Determine the [X, Y] coordinate at the center of the cell enclosing the given text.  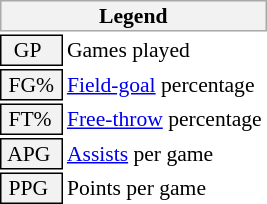
FT% [31, 120]
Points per game [166, 188]
Field-goal percentage [166, 85]
Assists per game [166, 154]
APG [31, 154]
Free-throw percentage [166, 120]
PPG [31, 188]
GP [31, 50]
Legend [134, 16]
FG% [31, 85]
Games played [166, 50]
